Find where the given text appears and provide that cell's center as (X, Y) coordinate. 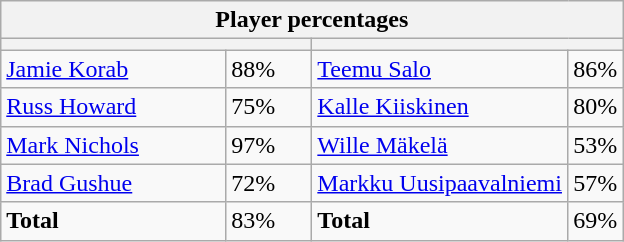
53% (596, 145)
88% (269, 69)
Markku Uusipaavalniemi (440, 183)
86% (596, 69)
72% (269, 183)
57% (596, 183)
Wille Mäkelä (440, 145)
83% (269, 221)
69% (596, 221)
Brad Gushue (114, 183)
80% (596, 107)
Mark Nichols (114, 145)
Teemu Salo (440, 69)
97% (269, 145)
Kalle Kiiskinen (440, 107)
Russ Howard (114, 107)
Jamie Korab (114, 69)
75% (269, 107)
Player percentages (312, 20)
